Return [X, Y] of the center of cell containing provided text 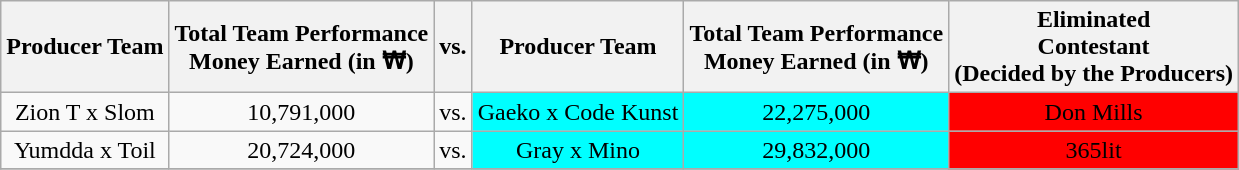
22,275,000 [816, 112]
EliminatedContestant (Decided by the Producers) [1094, 47]
Zion T x Slom [85, 112]
Don Mills [1094, 112]
Yumdda x Toil [85, 150]
29,832,000 [816, 150]
Gaeko x Code Kunst [578, 112]
20,724,000 [302, 150]
10,791,000 [302, 112]
365lit [1094, 150]
Gray x Mino [578, 150]
